Identify which cell holds the provided text, then report its (X, Y) central coordinate. 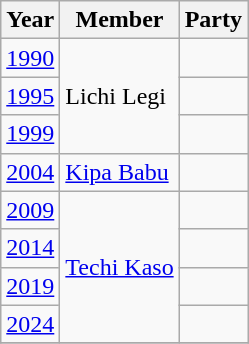
Party (213, 20)
2009 (30, 210)
1999 (30, 134)
Kipa Babu (120, 172)
Year (30, 20)
Member (120, 20)
Techi Kaso (120, 267)
1990 (30, 58)
Lichi Legi (120, 96)
2004 (30, 172)
2024 (30, 324)
2014 (30, 248)
1995 (30, 96)
2019 (30, 286)
